Extract the [x, y] coordinate from the center of the cell holding the provided text.  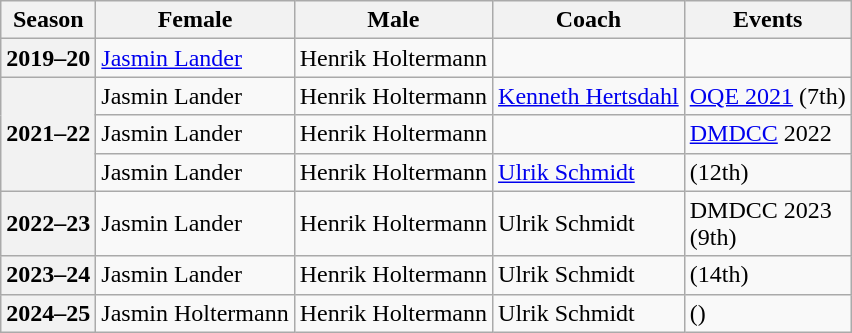
Jasmin Holtermann [195, 313]
Events [768, 20]
Kenneth Hertsdahl [589, 96]
(12th) [768, 172]
2024–25 [48, 313]
Coach [589, 20]
() [768, 313]
Male [393, 20]
2021–22 [48, 134]
2022–23 [48, 224]
Female [195, 20]
OQE 2021 (7th) [768, 96]
Season [48, 20]
DMDCC 2022 [768, 134]
2023–24 [48, 275]
2019–20 [48, 58]
(14th) [768, 275]
DMDCC 2023 (9th) [768, 224]
